Determine the (X, Y) coordinate at the center of the cell enclosing the given text.  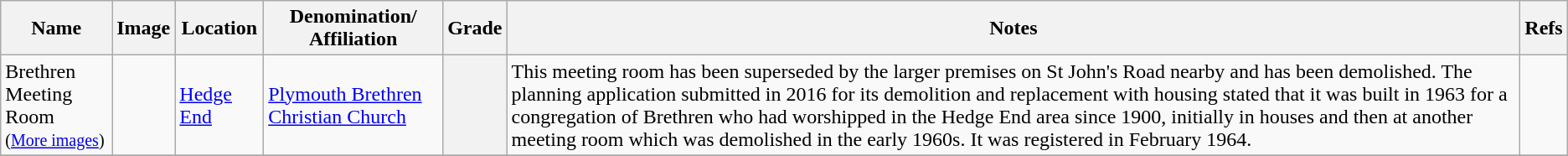
Image (144, 29)
Plymouth Brethren Christian Church (353, 106)
Hedge End (219, 106)
Grade (475, 29)
Name (57, 29)
Notes (1014, 29)
Refs (1544, 29)
Denomination/Affiliation (353, 29)
Location (219, 29)
Brethren Meeting Room(More images) (57, 106)
